Determine the [x, y] coordinate at the center of the cell enclosing the given text.  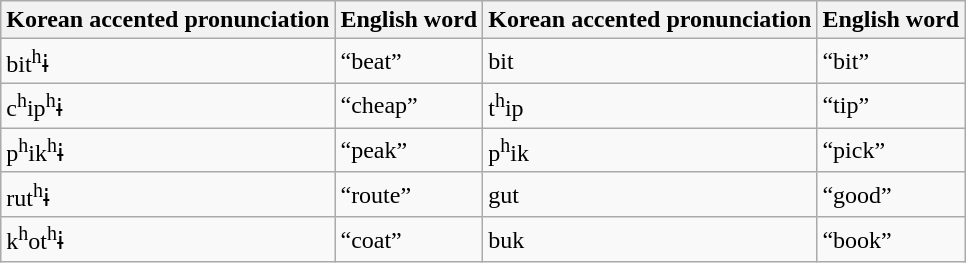
“beat” [409, 62]
phikhɨ [168, 150]
“route” [409, 194]
gut [650, 194]
“book” [891, 240]
“peak” [409, 150]
“bit” [891, 62]
buk [650, 240]
khothɨ [168, 240]
“cheap” [409, 106]
bit [650, 62]
“coat” [409, 240]
thip [650, 106]
chiphɨ [168, 106]
bithɨ [168, 62]
“pick” [891, 150]
“good” [891, 194]
ruthɨ [168, 194]
“tip” [891, 106]
phik [650, 150]
